Scan for the cell matching the given text and deliver its (X, Y) coordinate at center. 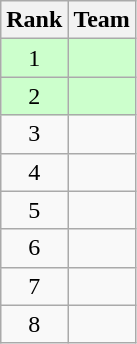
4 (34, 172)
Team (102, 20)
Rank (34, 20)
7 (34, 286)
6 (34, 248)
2 (34, 96)
5 (34, 210)
1 (34, 58)
8 (34, 324)
3 (34, 134)
